Output the [x, y] coordinate of the center of the cell containing the given text.  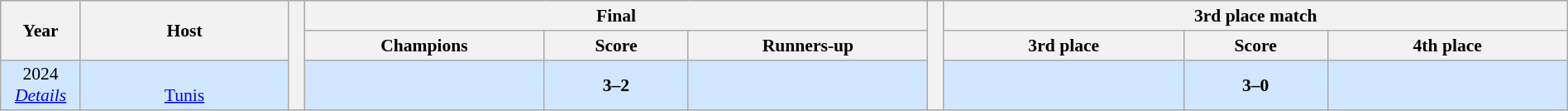
Year [41, 30]
Runners-up [808, 46]
3–2 [616, 84]
4th place [1447, 46]
Champions [424, 46]
Tunis [184, 84]
Host [184, 30]
3rd place match [1255, 16]
3–0 [1255, 84]
Final [616, 16]
3rd place [1064, 46]
2024Details [41, 84]
